Identify which cell holds the provided text, then report its [x, y] central coordinate. 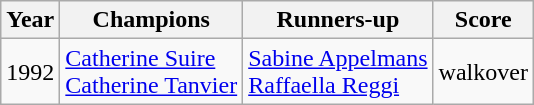
Runners-up [338, 20]
Champions [152, 20]
Sabine Appelmans Raffaella Reggi [338, 72]
Year [30, 20]
Catherine Suire Catherine Tanvier [152, 72]
Score [483, 20]
walkover [483, 72]
1992 [30, 72]
